Capture the cell that displays the provided text and extract its (x, y) central coordinate. 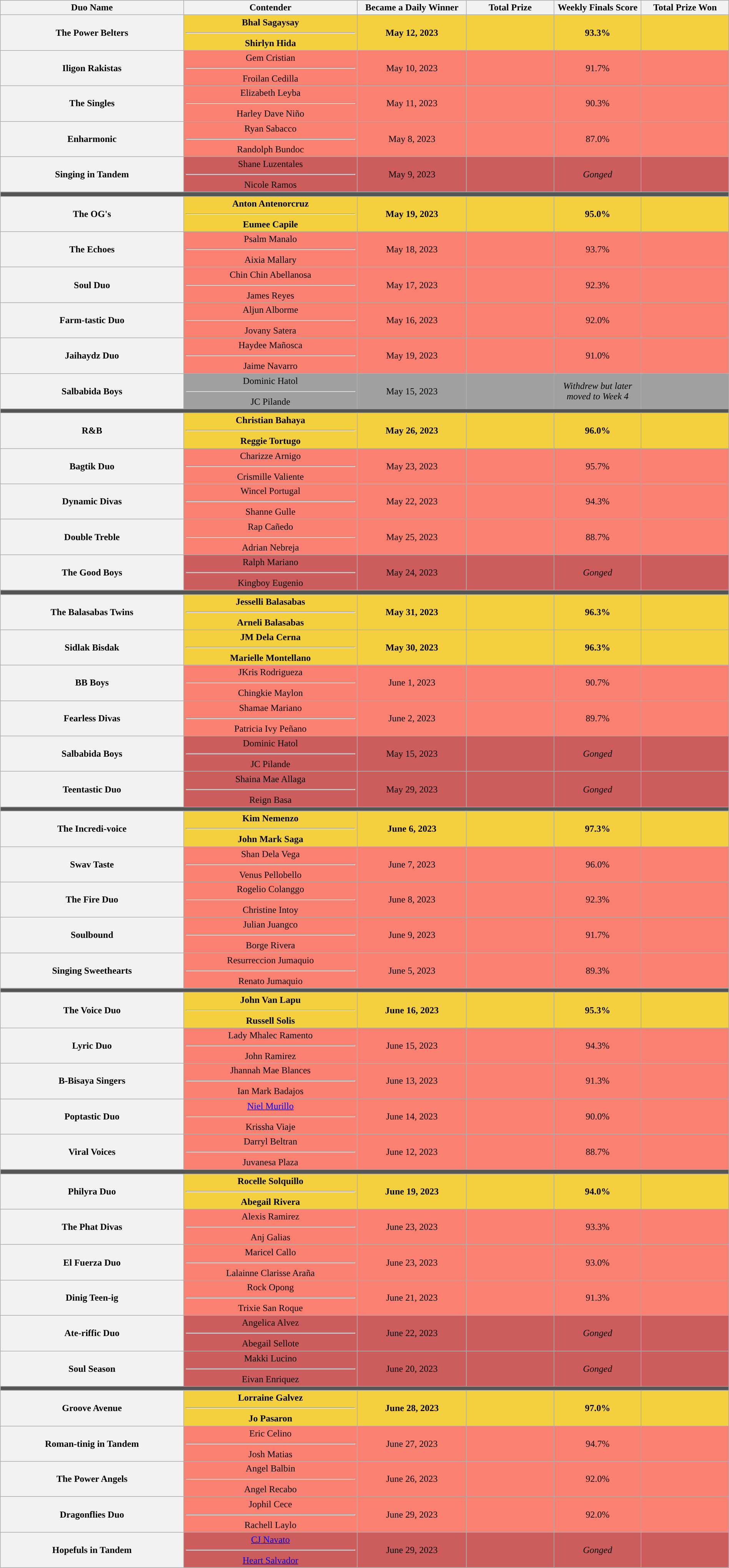
May 24, 2023 (412, 572)
Darryl BeltranJuvanesa Plaza (271, 1152)
Contender (271, 8)
June 27, 2023 (412, 1444)
The Voice Duo (92, 1010)
The Echoes (92, 249)
Jhannah Mae BlancesIan Mark Badajos (271, 1081)
95.7% (598, 466)
Enharmonic (92, 139)
June 6, 2023 (412, 829)
Angel BalbinAngel Recabo (271, 1479)
93.0% (598, 1262)
Maricel CalloLalainne Clarisse Araña (271, 1262)
Rocelle SolquilloAbegail Rivera (271, 1191)
May 10, 2023 (412, 68)
June 16, 2023 (412, 1010)
Bagtik Duo (92, 466)
Shaina Mae AllagaReign Basa (271, 789)
June 8, 2023 (412, 900)
95.0% (598, 214)
May 23, 2023 (412, 466)
June 12, 2023 (412, 1152)
Teentastic Duo (92, 789)
91.0% (598, 355)
Eric CelinoJosh Matias (271, 1444)
The OG's (92, 214)
Psalm ManaloAixia Mallary (271, 249)
May 9, 2023 (412, 174)
Elizabeth LeybaHarley Dave Niño (271, 103)
Anton AntenorcruzEumee Capile (271, 214)
JKris RodriguezaChingkie Maylon (271, 683)
Lorraine GalvezJo Pasaron (271, 1408)
Singing Sweethearts (92, 971)
97.0% (598, 1408)
Singing in Tandem (92, 174)
Sidlak Bisdak (92, 647)
93.7% (598, 249)
May 26, 2023 (412, 431)
The Power Angels (92, 1479)
May 17, 2023 (412, 285)
Chin Chin AbellanosaJames Reyes (271, 285)
The Fire Duo (92, 900)
Wincel PortugalShanne Gulle (271, 502)
90.7% (598, 683)
Christian BahayaReggie Tortugo (271, 431)
Total Prize Won (685, 8)
June 19, 2023 (412, 1191)
Dragonflies Duo (92, 1515)
June 22, 2023 (412, 1333)
Dinig Teen-ig (92, 1298)
R&B (92, 431)
Withdrew but later moved to Week 4 (598, 391)
89.7% (598, 718)
May 11, 2023 (412, 103)
Philyra Duo (92, 1191)
Hopefuls in Tandem (92, 1550)
Roman-tinig in Tandem (92, 1444)
Total Prize (510, 8)
94.0% (598, 1191)
Ryan SabaccoRandolph Bundoc (271, 139)
94.7% (598, 1444)
May 22, 2023 (412, 502)
The Incredi-voice (92, 829)
June 7, 2023 (412, 864)
The Power Belters (92, 33)
CJ NavatoHeart Salvador (271, 1550)
89.3% (598, 971)
June 9, 2023 (412, 935)
May 12, 2023 (412, 33)
Rogelio ColanggoChristine Intoy (271, 900)
June 21, 2023 (412, 1298)
Groove Avenue (92, 1408)
The Balasabas Twins (92, 612)
Double Treble (92, 537)
Soul Duo (92, 285)
Kim NemenzoJohn Mark Saga (271, 829)
Aljun AlbormeJovany Satera (271, 320)
B-Bisaya Singers (92, 1081)
Rap CañedoAdrian Nebreja (271, 537)
Farm-tastic Duo (92, 320)
Resurreccion JumaquioRenato Jumaquio (271, 971)
May 30, 2023 (412, 647)
June 1, 2023 (412, 683)
Gem CristianFroilan Cedilla (271, 68)
Haydee MañoscaJaime Navarro (271, 355)
The Good Boys (92, 572)
Rock OpongTrixie San Roque (271, 1298)
May 16, 2023 (412, 320)
BB Boys (92, 683)
Poptastic Duo (92, 1116)
Soulbound (92, 935)
Lyric Duo (92, 1046)
John Van LapuRussell Solis (271, 1010)
JM Dela CernaMarielle Montellano (271, 647)
Ate-riffic Duo (92, 1333)
May 8, 2023 (412, 139)
Weekly Finals Score (598, 8)
Shan Dela VegaVenus Pellobello (271, 864)
Fearless Divas (92, 718)
June 26, 2023 (412, 1479)
Alexis RamirezAnj Galias (271, 1227)
Shamae MarianoPatricia Ivy Peñano (271, 718)
Became a Daily Winner (412, 8)
June 5, 2023 (412, 971)
Charizze ArnigoCrismille Valiente (271, 466)
June 2, 2023 (412, 718)
Lady Mhalec RamentoJohn Ramirez (271, 1046)
Julian JuangcoBorge Rivera (271, 935)
97.3% (598, 829)
Viral Voices (92, 1152)
Soul Season (92, 1369)
May 18, 2023 (412, 249)
Jophil CeceRachell Laylo (271, 1515)
May 25, 2023 (412, 537)
Ralph MarianoKingboy Eugenio (271, 572)
The Phat Divas (92, 1227)
Jaihaydz Duo (92, 355)
The Singles (92, 103)
June 15, 2023 (412, 1046)
Shane LuzentalesNicole Ramos (271, 174)
May 31, 2023 (412, 612)
June 14, 2023 (412, 1116)
Makki LucinoEivan Enriquez (271, 1369)
90.0% (598, 1116)
90.3% (598, 103)
Angelica AlvezAbegail Sellote (271, 1333)
June 28, 2023 (412, 1408)
Iligon Rakistas (92, 68)
Duo Name (92, 8)
June 13, 2023 (412, 1081)
87.0% (598, 139)
Bhal SagaysayShirlyn Hida (271, 33)
May 29, 2023 (412, 789)
Swav Taste (92, 864)
June 20, 2023 (412, 1369)
Dynamic Divas (92, 502)
95.3% (598, 1010)
Niel MurilloKrissha Viaje (271, 1116)
El Fuerza Duo (92, 1262)
Jesselli BalasabasArneli Balasabas (271, 612)
